For the text-containing cell, return its midpoint in (x, y) coordinate format. 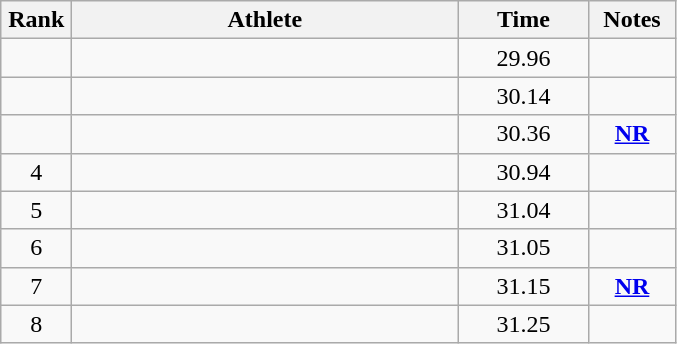
5 (36, 210)
31.25 (524, 324)
31.05 (524, 248)
Rank (36, 20)
31.04 (524, 210)
Athlete (265, 20)
7 (36, 286)
Time (524, 20)
30.36 (524, 134)
30.14 (524, 96)
Notes (632, 20)
29.96 (524, 58)
30.94 (524, 172)
4 (36, 172)
6 (36, 248)
31.15 (524, 286)
8 (36, 324)
